From the cell containing the given text, extract its center point as [X, Y] coordinate. 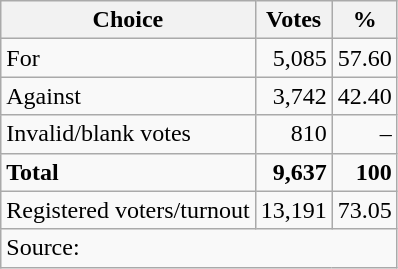
– [364, 134]
3,742 [294, 96]
Invalid/blank votes [128, 134]
42.40 [364, 96]
Total [128, 172]
9,637 [294, 172]
For [128, 58]
Registered voters/turnout [128, 210]
Against [128, 96]
Choice [128, 20]
100 [364, 172]
13,191 [294, 210]
5,085 [294, 58]
810 [294, 134]
% [364, 20]
73.05 [364, 210]
Votes [294, 20]
57.60 [364, 58]
Source: [199, 248]
